Identify which cell holds the provided text, then report its [x, y] central coordinate. 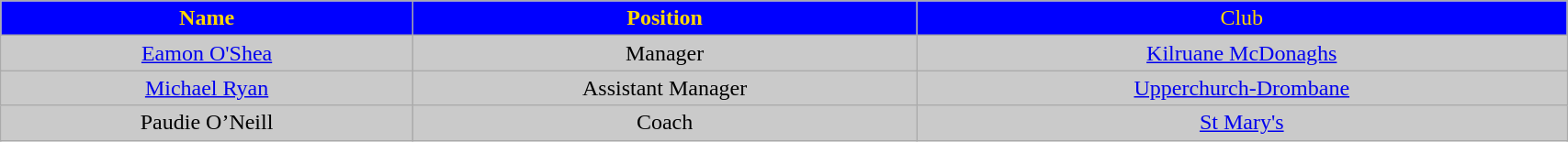
Michael Ryan [208, 88]
Paudie O’Neill [208, 123]
St Mary's [1242, 123]
Assistant Manager [665, 88]
Manager [665, 53]
Name [208, 18]
Kilruane McDonaghs [1242, 53]
Eamon O'Shea [208, 53]
Coach [665, 123]
Upperchurch-Drombane [1242, 88]
Position [665, 18]
Club [1242, 18]
